Extract the (x, y) coordinate from the center of the cell holding the provided text.  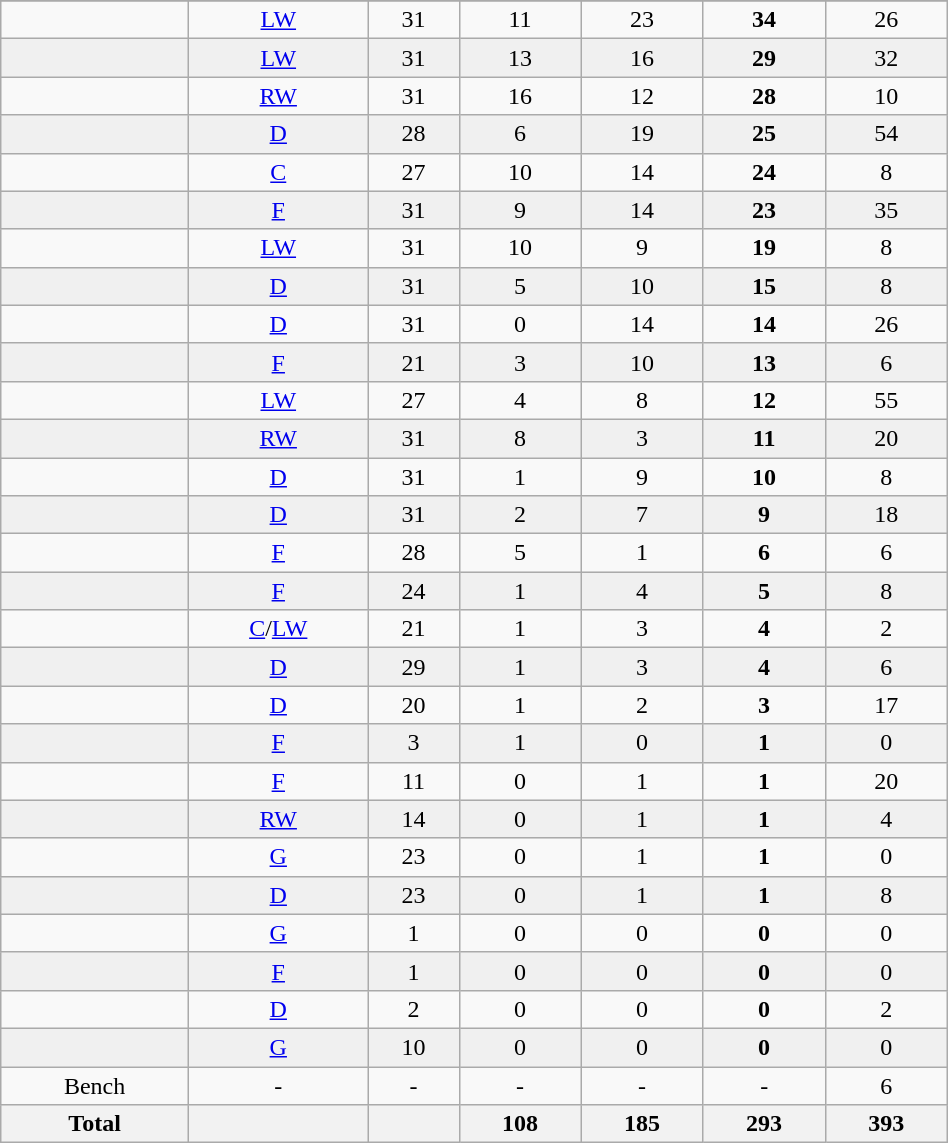
54 (886, 134)
25 (764, 134)
18 (886, 515)
34 (764, 20)
Total (95, 1124)
7 (642, 515)
17 (886, 705)
C/LW (278, 629)
35 (886, 210)
C (278, 172)
Bench (95, 1085)
55 (886, 400)
185 (642, 1124)
108 (520, 1124)
15 (764, 286)
393 (886, 1124)
293 (764, 1124)
32 (886, 58)
